Detect which cell encompasses the target text, then output its [X, Y] center coordinate. 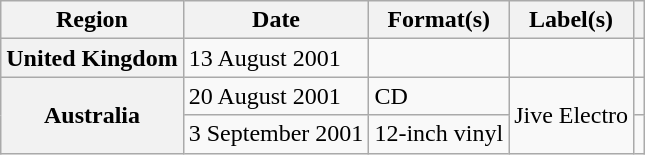
United Kingdom [92, 58]
Label(s) [572, 20]
CD [439, 96]
12-inch vinyl [439, 134]
13 August 2001 [276, 58]
3 September 2001 [276, 134]
Date [276, 20]
Australia [92, 115]
Region [92, 20]
Format(s) [439, 20]
20 August 2001 [276, 96]
Jive Electro [572, 115]
